Search for the cell housing the specified text and yield its [X, Y] center coordinate. 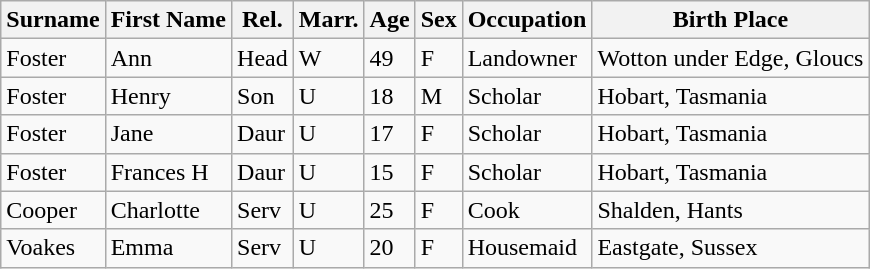
18 [390, 96]
First Name [168, 20]
Head [263, 58]
25 [390, 210]
M [438, 96]
Rel. [263, 20]
W [328, 58]
20 [390, 248]
Jane [168, 134]
Cook [527, 210]
Sex [438, 20]
Charlotte [168, 210]
Birth Place [730, 20]
Housemaid [527, 248]
Shalden, Hants [730, 210]
Ann [168, 58]
Occupation [527, 20]
17 [390, 134]
Wotton under Edge, Gloucs [730, 58]
Cooper [53, 210]
49 [390, 58]
Henry [168, 96]
15 [390, 172]
Eastgate, Sussex [730, 248]
Surname [53, 20]
Age [390, 20]
Marr. [328, 20]
Son [263, 96]
Emma [168, 248]
Landowner [527, 58]
Voakes [53, 248]
Frances H [168, 172]
